Identify which cell holds the provided text, then report its (X, Y) central coordinate. 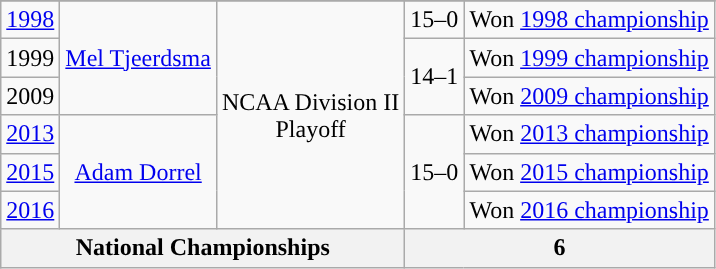
Won 2016 championship (589, 210)
Won 2013 championship (589, 134)
Won 2009 championship (589, 96)
2009 (30, 96)
Won 1998 championship (589, 20)
Mel Tjeerdsma (138, 58)
Adam Dorrel (138, 172)
Won 1999 championship (589, 58)
2016 (30, 210)
NCAA Division II Playoff (310, 115)
6 (560, 248)
2015 (30, 172)
1999 (30, 58)
Won 2015 championship (589, 172)
1998 (30, 20)
National Championships (203, 248)
2013 (30, 134)
14–1 (434, 77)
